Pinpoint the cell where the given text exists, returning its [x, y] midpoint coordinate. 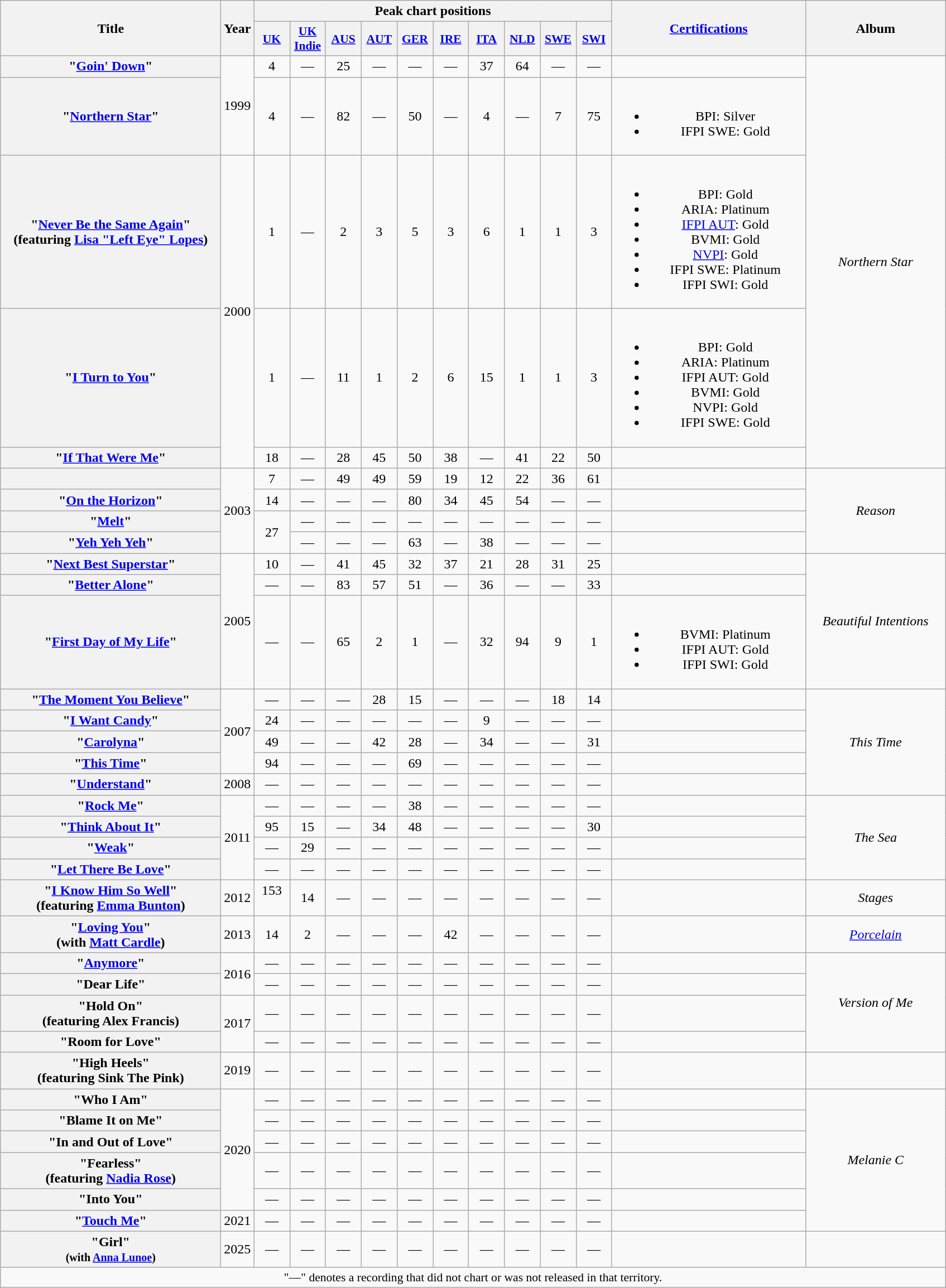
"The Moment You Believe" [111, 700]
27 [272, 532]
AUT [379, 39]
UK [272, 39]
UKIndie [308, 39]
51 [415, 585]
"Dear Life" [111, 984]
24 [272, 721]
"Yeh Yeh Yeh" [111, 542]
SWE [558, 39]
GER [415, 39]
Title [111, 28]
"Loving You"(with Matt Cardle) [111, 934]
Melanie C [875, 1160]
"This Time" [111, 763]
SWI [594, 39]
"High Heels"(featuring Sink The Pink) [111, 1071]
"Goin' Down" [111, 66]
2005 [238, 621]
"Next Best Superstar" [111, 564]
BPI: GoldARIA: PlatinumIFPI AUT: GoldBVMI: GoldNVPI: GoldIFPI SWE: Gold [709, 378]
57 [379, 585]
"Northern Star" [111, 116]
"Touch Me" [111, 1221]
10 [272, 564]
"Let There Be Love" [111, 869]
AUS [343, 39]
The Sea [875, 837]
12 [487, 479]
Beautiful Intentions [875, 621]
"I Want Candy" [111, 721]
Reason [875, 510]
2016 [238, 973]
This Time [875, 742]
"—" denotes a recording that did not chart or was not released in that territory. [473, 1277]
"I Turn to You" [111, 378]
153 [272, 898]
"Better Alone" [111, 585]
2000 [238, 311]
33 [594, 585]
2025 [238, 1250]
2011 [238, 837]
Album [875, 28]
"In and Out of Love" [111, 1142]
NLD [522, 39]
2020 [238, 1149]
2017 [238, 1024]
"Think About It" [111, 827]
5 [415, 232]
2008 [238, 784]
2013 [238, 934]
19 [451, 479]
"Carolyna" [111, 742]
54 [522, 500]
64 [522, 66]
63 [415, 542]
61 [594, 479]
75 [594, 116]
69 [415, 763]
"First Day of My Life" [111, 643]
"On the Horizon" [111, 500]
Stages [875, 898]
"Never Be the Same Again"(featuring Lisa "Left Eye" Lopes) [111, 232]
2003 [238, 510]
Year [238, 28]
65 [343, 643]
"Girl"(with Anna Lunoe) [111, 1250]
BPI: SilverIFPI SWE: Gold [709, 116]
2021 [238, 1221]
2007 [238, 731]
Version of Me [875, 1002]
2012 [238, 898]
"If That Were Me" [111, 457]
82 [343, 116]
29 [308, 848]
Northern Star [875, 262]
21 [487, 564]
BPI: GoldARIA: PlatinumIFPI AUT: GoldBVMI: GoldNVPI: GoldIFPI SWE: PlatinumIFPI SWI: Gold [709, 232]
11 [343, 378]
Peak chart positions [433, 11]
IRE [451, 39]
1999 [238, 105]
"I Know Him So Well"(featuring Emma Bunton) [111, 898]
"Hold On"(featuring Alex Francis) [111, 1013]
"Understand" [111, 784]
95 [272, 827]
Certifications [709, 28]
"Rock Me" [111, 805]
"Into You" [111, 1199]
"Anymore" [111, 963]
"Fearless"(featuring Nadia Rose) [111, 1170]
Porcelain [875, 934]
"Blame It on Me" [111, 1121]
"Who I Am" [111, 1099]
80 [415, 500]
ITA [487, 39]
48 [415, 827]
59 [415, 479]
83 [343, 585]
2019 [238, 1071]
BVMI: PlatinumIFPI AUT: GoldIFPI SWI: Gold [709, 643]
"Melt" [111, 521]
"Room for Love" [111, 1042]
"Weak" [111, 848]
30 [594, 827]
